Pinpoint the cell where the given text exists, returning its [x, y] midpoint coordinate. 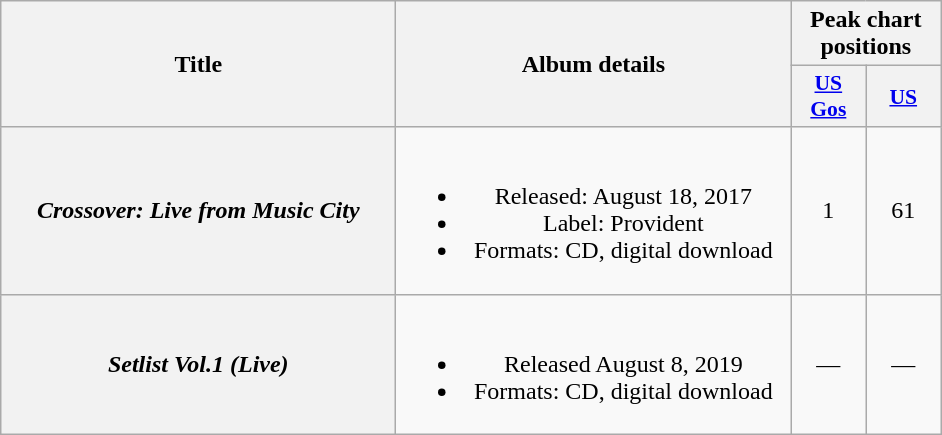
USGos [828, 96]
Album details [594, 64]
Released: August 18, 2017Label: ProvidentFormats: CD, digital download [594, 210]
Crossover: Live from Music City [198, 210]
Peak chart positions [866, 34]
US [904, 96]
Released August 8, 2019Formats: CD, digital download [594, 364]
Title [198, 64]
1 [828, 210]
Setlist Vol.1 (Live) [198, 364]
61 [904, 210]
